From the cell containing the given text, extract its center point as (x, y) coordinate. 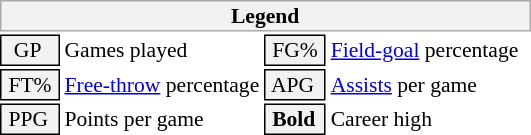
APG (295, 85)
FT% (30, 85)
Legend (265, 16)
Assists per game (430, 85)
FG% (295, 50)
Free-throw percentage (162, 85)
Field-goal percentage (430, 50)
Games played (162, 50)
GP (30, 50)
